Capture the cell that displays the provided text and extract its [x, y] central coordinate. 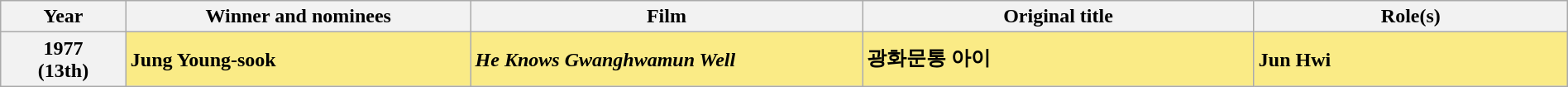
He Knows Gwanghwamun Well [667, 60]
Jun Hwi [1411, 60]
Role(s) [1411, 17]
광화문통 아이 [1059, 60]
Film [667, 17]
Year [64, 17]
1977(13th) [64, 60]
Winner and nominees [298, 17]
Original title [1059, 17]
Jung Young-sook [298, 60]
